Return the [x, y] coordinate for the center point of the cell that contains the specified text.  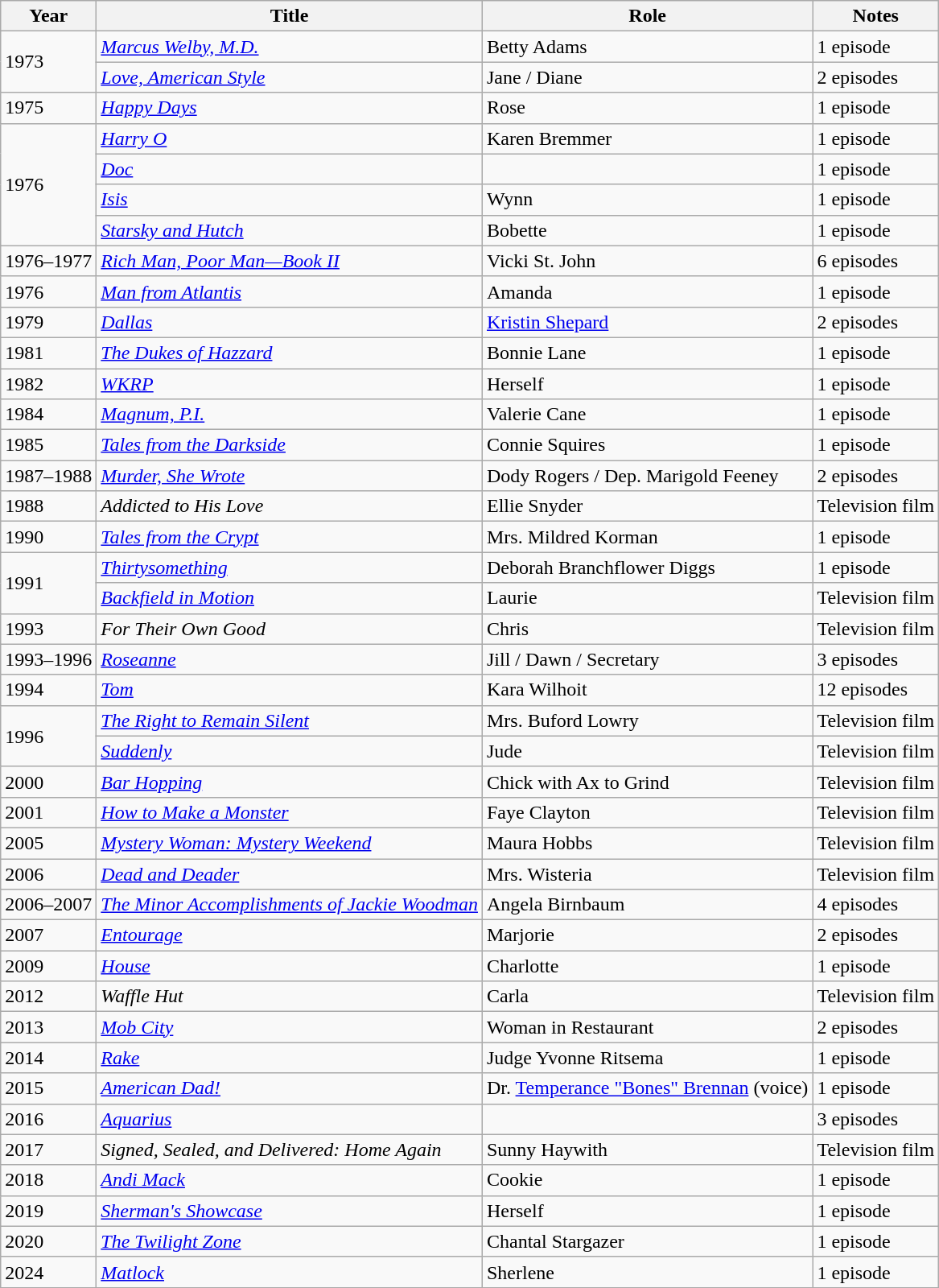
Andi Mack [290, 1180]
2019 [48, 1211]
Valerie Cane [647, 415]
For Their Own Good [290, 629]
Bobette [647, 230]
12 episodes [875, 690]
2005 [48, 843]
Addicted to His Love [290, 506]
Jill / Dawn / Secretary [647, 659]
Happy Days [290, 108]
The Twilight Zone [290, 1241]
Kara Wilhoit [647, 690]
2024 [48, 1272]
Dead and Deader [290, 873]
Bonnie Lane [647, 353]
Sunny Haywith [647, 1150]
Matlock [290, 1272]
Chantal Stargazer [647, 1241]
Man from Atlantis [290, 291]
2001 [48, 812]
Thirtysomething [290, 568]
American Dad! [290, 1088]
Mrs. Mildred Korman [647, 537]
2020 [48, 1241]
Marjorie [647, 935]
1973 [48, 62]
Jane / Diane [647, 77]
The Dukes of Hazzard [290, 353]
Tales from the Crypt [290, 537]
Rose [647, 108]
Cookie [647, 1180]
Angela Birnbaum [647, 905]
Isis [290, 200]
Amanda [647, 291]
1993 [48, 629]
Murder, She Wrote [290, 476]
Dody Rogers / Dep. Marigold Feeney [647, 476]
Maura Hobbs [647, 843]
Laurie [647, 598]
Year [48, 16]
Rake [290, 1058]
Tales from the Darkside [290, 445]
Tom [290, 690]
Wynn [647, 200]
2007 [48, 935]
Doc [290, 169]
Roseanne [290, 659]
Chris [647, 629]
2012 [48, 997]
Starsky and Hutch [290, 230]
Charlotte [647, 966]
Sherman's Showcase [290, 1211]
Faye Clayton [647, 812]
Notes [875, 16]
Mystery Woman: Mystery Weekend [290, 843]
1982 [48, 384]
Entourage [290, 935]
Mob City [290, 1027]
How to Make a Monster [290, 812]
Ellie Snyder [647, 506]
2006 [48, 873]
Bar Hopping [290, 782]
2000 [48, 782]
Aquarius [290, 1119]
Waffle Hut [290, 997]
1996 [48, 736]
The Minor Accomplishments of Jackie Woodman [290, 905]
1993–1996 [48, 659]
Title [290, 16]
Marcus Welby, M.D. [290, 47]
Kristin Shepard [647, 322]
Rich Man, Poor Man—Book II [290, 261]
2015 [48, 1088]
Dallas [290, 322]
Mrs. Buford Lowry [647, 720]
1987–1988 [48, 476]
Deborah Branchflower Diggs [647, 568]
WKRP [290, 384]
1984 [48, 415]
2006–2007 [48, 905]
4 episodes [875, 905]
Sherlene [647, 1272]
1985 [48, 445]
1981 [48, 353]
6 episodes [875, 261]
1975 [48, 108]
1991 [48, 583]
Signed, Sealed, and Delivered: Home Again [290, 1150]
Role [647, 16]
Betty Adams [647, 47]
Carla [647, 997]
Mrs. Wisteria [647, 873]
The Right to Remain Silent [290, 720]
Harry O [290, 138]
Judge Yvonne Ritsema [647, 1058]
2017 [48, 1150]
Backfield in Motion [290, 598]
2013 [48, 1027]
1990 [48, 537]
1979 [48, 322]
Suddenly [290, 751]
Vicki St. John [647, 261]
Woman in Restaurant [647, 1027]
1988 [48, 506]
2009 [48, 966]
Magnum, P.I. [290, 415]
House [290, 966]
Dr. Temperance "Bones" Brennan (voice) [647, 1088]
2018 [48, 1180]
1994 [48, 690]
Jude [647, 751]
Love, American Style [290, 77]
Connie Squires [647, 445]
2014 [48, 1058]
1976–1977 [48, 261]
Karen Bremmer [647, 138]
Chick with Ax to Grind [647, 782]
2016 [48, 1119]
